Pinpoint the cell where the given text exists, returning its [x, y] midpoint coordinate. 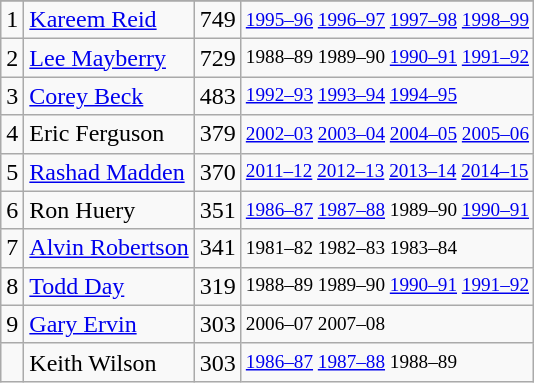
Gary Ervin [109, 324]
351 [218, 210]
Rashad Madden [109, 172]
2002–03 2003–04 2004–05 2005–06 [387, 134]
7 [12, 248]
8 [12, 286]
4 [12, 134]
370 [218, 172]
Alvin Robertson [109, 248]
1995–96 1996–97 1997–98 1998–99 [387, 20]
3 [12, 96]
9 [12, 324]
Ron Huery [109, 210]
1986–87 1987–88 1989–90 1990–91 [387, 210]
2 [12, 58]
2011–12 2012–13 2013–14 2014–15 [387, 172]
1986–87 1987–88 1988–89 [387, 362]
6 [12, 210]
Todd Day [109, 286]
483 [218, 96]
1981–82 1982–83 1983–84 [387, 248]
Keith Wilson [109, 362]
379 [218, 134]
319 [218, 286]
Eric Ferguson [109, 134]
1 [12, 20]
749 [218, 20]
1992–93 1993–94 1994–95 [387, 96]
729 [218, 58]
341 [218, 248]
Kareem Reid [109, 20]
2006–07 2007–08 [387, 324]
Corey Beck [109, 96]
5 [12, 172]
Lee Mayberry [109, 58]
